Detect which cell encompasses the target text, then output its [X, Y] center coordinate. 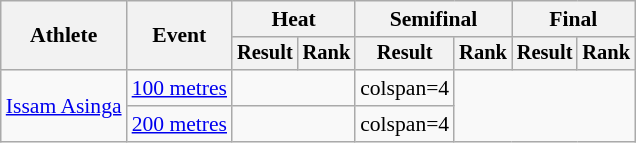
Semifinal [434, 19]
Event [180, 36]
200 metres [180, 124]
Athlete [64, 36]
Issam Asinga [64, 106]
Heat [294, 19]
Final [574, 19]
100 metres [180, 88]
